Pinpoint the cell where the given text exists, returning its [X, Y] midpoint coordinate. 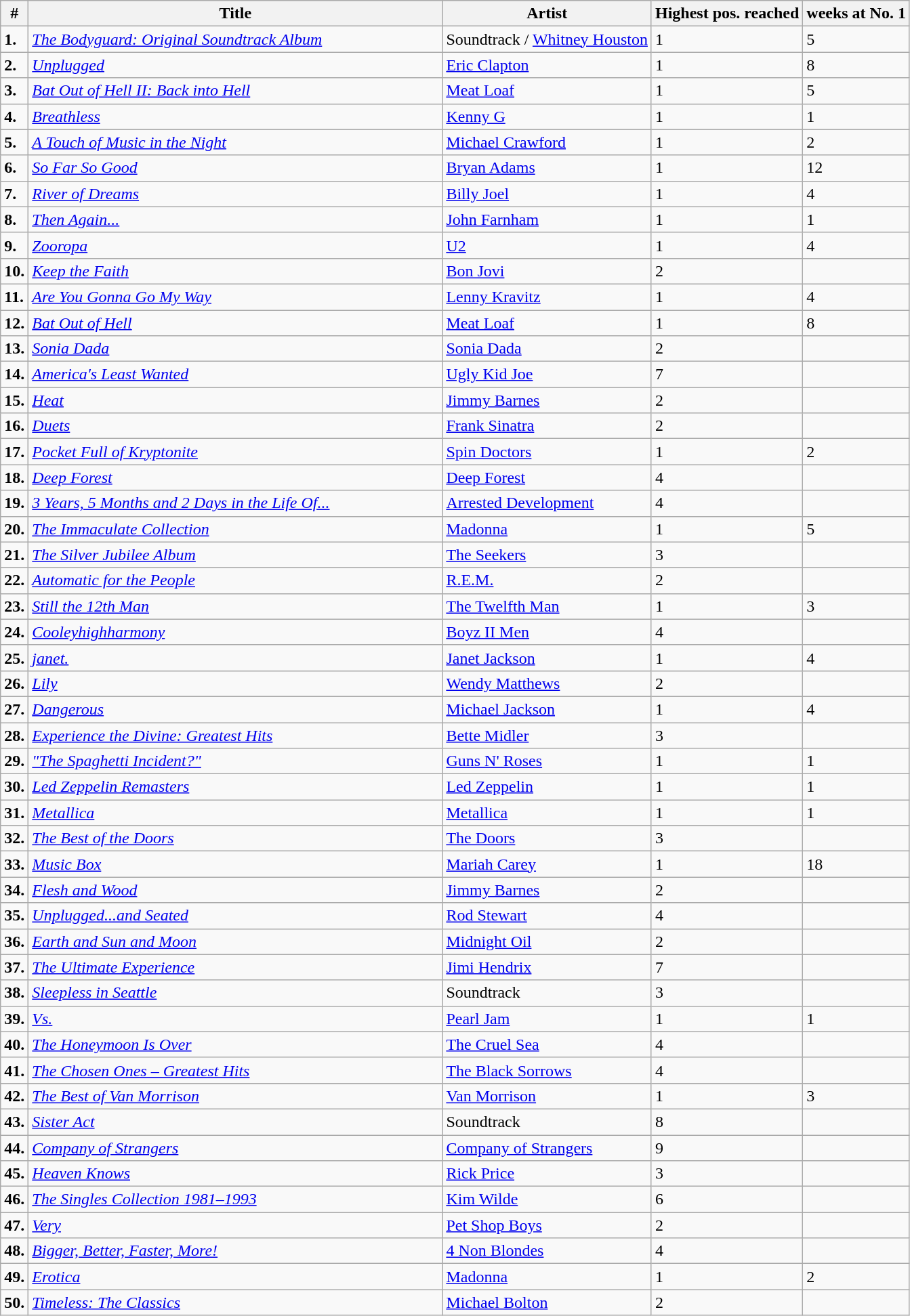
Frank Sinatra [547, 426]
42. [15, 1096]
22. [15, 580]
So Far So Good [236, 168]
Bette Midler [547, 735]
The Chosen Ones – Greatest Hits [236, 1070]
John Farnham [547, 219]
Ugly Kid Joe [547, 375]
4 Non Blondes [547, 1251]
The Singles Collection 1981–1993 [236, 1200]
17. [15, 452]
Zooropa [236, 245]
25. [15, 658]
21. [15, 555]
48. [15, 1251]
The Twelfth Man [547, 606]
"The Spaghetti Incident?" [236, 761]
Boyz II Men [547, 632]
18 [856, 864]
2. [15, 65]
7. [15, 194]
37. [15, 967]
Rod Stewart [547, 916]
Heaven Knows [236, 1174]
47. [15, 1225]
12 [856, 168]
Erotica [236, 1277]
14. [15, 375]
27. [15, 709]
33. [15, 864]
Led Zeppelin Remasters [236, 787]
Unplugged...and Seated [236, 916]
13. [15, 349]
Dangerous [236, 709]
Bat Out of Hell II: Back into Hell [236, 91]
6 [726, 1200]
Earth and Sun and Moon [236, 941]
Highest pos. reached [726, 14]
Bat Out of Hell [236, 323]
Michael Jackson [547, 709]
The Cruel Sea [547, 1044]
Then Again... [236, 219]
Michael Bolton [547, 1302]
32. [15, 839]
Led Zeppelin [547, 787]
Guns N' Roses [547, 761]
38. [15, 993]
R.E.M. [547, 580]
Arrested Development [547, 503]
Billy Joel [547, 194]
Heat [236, 400]
Sister Act [236, 1122]
Title [236, 14]
The Doors [547, 839]
Spin Doctors [547, 452]
The Best of the Doors [236, 839]
31. [15, 813]
The Silver Jubilee Album [236, 555]
16. [15, 426]
Michael Crawford [547, 142]
50. [15, 1302]
River of Dreams [236, 194]
Pet Shop Boys [547, 1225]
# [15, 14]
4. [15, 116]
Midnight Oil [547, 941]
Duets [236, 426]
36. [15, 941]
12. [15, 323]
Automatic for the People [236, 580]
Bryan Adams [547, 168]
26. [15, 683]
Vs. [236, 1019]
15. [15, 400]
39. [15, 1019]
3. [15, 91]
Lenny Kravitz [547, 297]
A Touch of Music in the Night [236, 142]
weeks at No. 1 [856, 14]
Sleepless in Seattle [236, 993]
Kenny G [547, 116]
The Seekers [547, 555]
U2 [547, 245]
Bon Jovi [547, 271]
18. [15, 477]
Janet Jackson [547, 658]
Pocket Full of Kryptonite [236, 452]
Rick Price [547, 1174]
46. [15, 1200]
30. [15, 787]
40. [15, 1044]
Pearl Jam [547, 1019]
Are You Gonna Go My Way [236, 297]
6. [15, 168]
Artist [547, 14]
Wendy Matthews [547, 683]
Mariah Carey [547, 864]
28. [15, 735]
Experience the Divine: Greatest Hits [236, 735]
49. [15, 1277]
Still the 12th Man [236, 606]
The Immaculate Collection [236, 529]
janet. [236, 658]
The Ultimate Experience [236, 967]
Jimi Hendrix [547, 967]
9. [15, 245]
Van Morrison [547, 1096]
19. [15, 503]
43. [15, 1122]
Eric Clapton [547, 65]
Keep the Faith [236, 271]
41. [15, 1070]
35. [15, 916]
The Bodyguard: Original Soundtrack Album [236, 39]
5. [15, 142]
The Best of Van Morrison [236, 1096]
44. [15, 1148]
29. [15, 761]
Cooleyhighharmony [236, 632]
23. [15, 606]
Very [236, 1225]
8. [15, 219]
20. [15, 529]
Kim Wilde [547, 1200]
America's Least Wanted [236, 375]
Bigger, Better, Faster, More! [236, 1251]
1. [15, 39]
The Black Sorrows [547, 1070]
10. [15, 271]
3 Years, 5 Months and 2 Days in the Life Of... [236, 503]
The Honeymoon Is Over [236, 1044]
9 [726, 1148]
Music Box [236, 864]
24. [15, 632]
Timeless: The Classics [236, 1302]
Lily [236, 683]
Soundtrack / Whitney Houston [547, 39]
Breathless [236, 116]
Unplugged [236, 65]
34. [15, 890]
11. [15, 297]
Flesh and Wood [236, 890]
45. [15, 1174]
